Scan for the cell matching the given text and deliver its [x, y] coordinate at center. 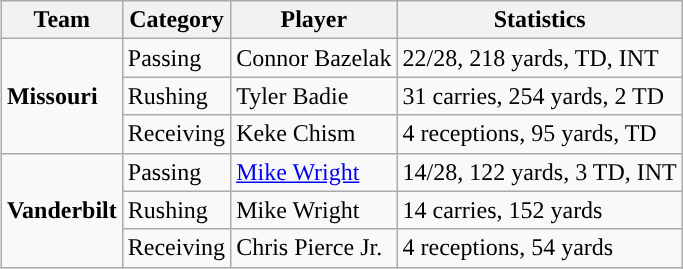
Keke Chism [314, 134]
4 receptions, 95 yards, TD [540, 134]
14 carries, 152 yards [540, 210]
Connor Bazelak [314, 58]
Category [176, 20]
Team [62, 20]
Player [314, 20]
22/28, 218 yards, TD, INT [540, 58]
4 receptions, 54 yards [540, 248]
Missouri [62, 96]
Chris Pierce Jr. [314, 248]
Statistics [540, 20]
14/28, 122 yards, 3 TD, INT [540, 172]
Vanderbilt [62, 210]
31 carries, 254 yards, 2 TD [540, 96]
Tyler Badie [314, 96]
